Provide the (X, Y) coordinate of the cell's center where the given text is located.  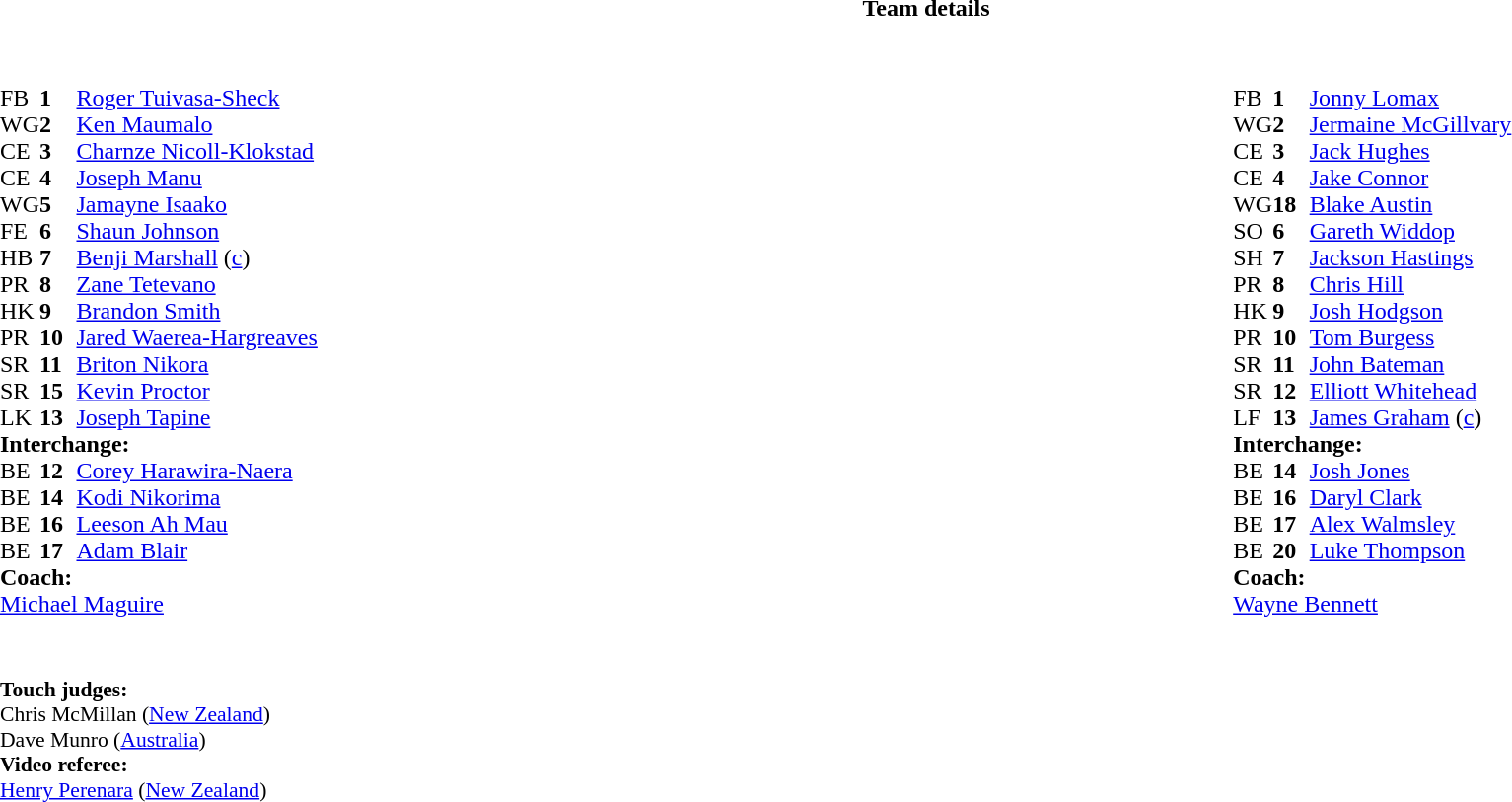
Briton Nikora (196, 365)
LF (1253, 418)
Roger Tuivasa-Sheck (196, 99)
SH (1253, 258)
Blake Austin (1410, 205)
Elliott Whitehead (1410, 391)
Michael Maguire (178, 604)
HB (20, 258)
Jack Hughes (1410, 152)
Kevin Proctor (196, 391)
Tom Burgess (1410, 337)
Joseph Manu (196, 178)
Jake Connor (1410, 178)
Charnze Nicoll-Klokstad (196, 152)
18 (1291, 205)
Zane Tetevano (196, 284)
Adam Blair (196, 550)
Jared Waerea-Hargreaves (196, 337)
Brandon Smith (196, 312)
Jonny Lomax (1410, 99)
Benji Marshall (c) (196, 258)
20 (1291, 550)
LK (20, 418)
Joseph Tapine (196, 418)
Luke Thompson (1410, 550)
Corey Harawira-Naera (196, 472)
Ken Maumalo (196, 124)
SO (1253, 231)
Jermaine McGillvary (1410, 124)
Gareth Widdop (1410, 231)
Josh Jones (1410, 472)
Shaun Johnson (196, 231)
Josh Hodgson (1410, 312)
Jackson Hastings (1410, 258)
John Bateman (1410, 365)
15 (58, 391)
Jamayne Isaako (196, 205)
Daryl Clark (1410, 497)
Kodi Nikorima (196, 497)
Chris Hill (1410, 284)
Alex Walmsley (1410, 525)
Leeson Ah Mau (196, 525)
5 (58, 205)
James Graham (c) (1410, 418)
FE (20, 231)
